Extract the (x, y) coordinate from the center of the cell holding the provided text.  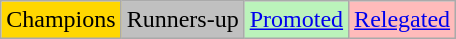
Relegated (402, 20)
Runners-up (182, 20)
Promoted (296, 20)
Champions (61, 20)
